Return the (x, y) coordinate for the center point of the cell that contains the specified text.  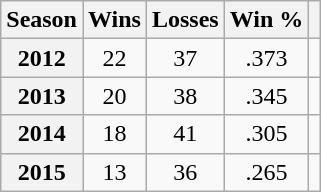
18 (114, 134)
Losses (185, 20)
.345 (266, 96)
Wins (114, 20)
.265 (266, 172)
.373 (266, 58)
Win % (266, 20)
2012 (42, 58)
2013 (42, 96)
20 (114, 96)
22 (114, 58)
2015 (42, 172)
2014 (42, 134)
.305 (266, 134)
38 (185, 96)
13 (114, 172)
37 (185, 58)
36 (185, 172)
41 (185, 134)
Season (42, 20)
